Output the (X, Y) coordinate of the center of the cell containing the given text.  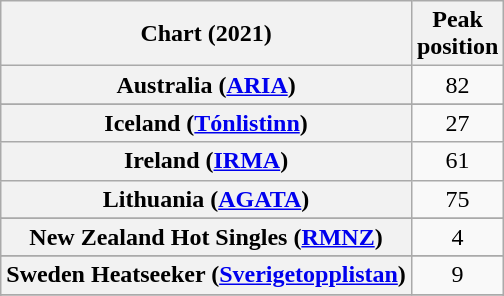
Ireland (IRMA) (206, 161)
9 (457, 275)
Sweden Heatseeker (Sverigetopplistan) (206, 275)
75 (457, 199)
Australia (ARIA) (206, 85)
New Zealand Hot Singles (RMNZ) (206, 237)
Peakposition (457, 34)
61 (457, 161)
Chart (2021) (206, 34)
Lithuania (AGATA) (206, 199)
82 (457, 85)
4 (457, 237)
27 (457, 123)
Iceland (Tónlistinn) (206, 123)
